Scan for the cell matching the given text and deliver its [x, y] coordinate at center. 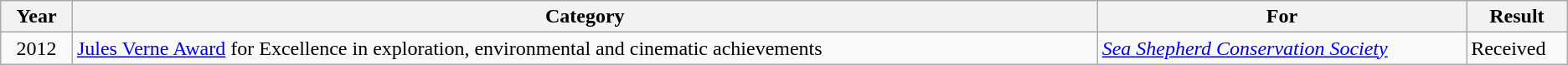
Year [37, 17]
Sea Shepherd Conservation Society [1282, 48]
Jules Verne Award for Excellence in exploration, environmental and cinematic achievements [585, 48]
For [1282, 17]
Result [1518, 17]
2012 [37, 48]
Received [1518, 48]
Category [585, 17]
